Locate the cell with the specified text and output its [x, y] center coordinate. 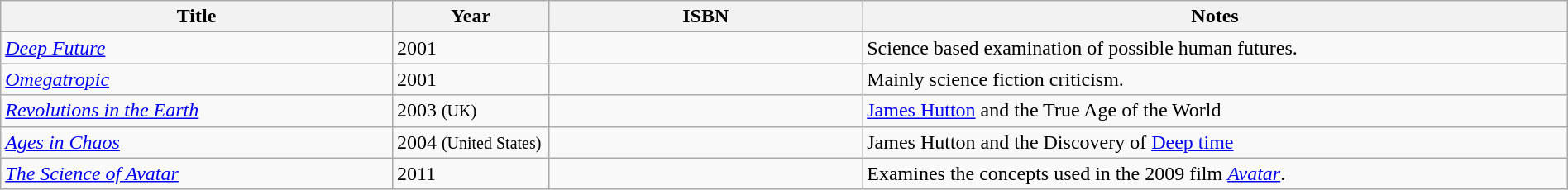
2011 [470, 173]
Examines the concepts used in the 2009 film Avatar. [1216, 173]
Deep Future [197, 48]
Omegatropic [197, 79]
Notes [1216, 17]
Revolutions in the Earth [197, 111]
James Hutton and the True Age of the World [1216, 111]
Title [197, 17]
2003 (UK) [470, 111]
Mainly science fiction criticism. [1216, 79]
Ages in Chaos [197, 142]
The Science of Avatar [197, 173]
2004 (United States) [470, 142]
Year [470, 17]
Science based examination of possible human futures. [1216, 48]
ISBN [706, 17]
James Hutton and the Discovery of Deep time [1216, 142]
